Locate the cell with the specified text and output its (X, Y) center coordinate. 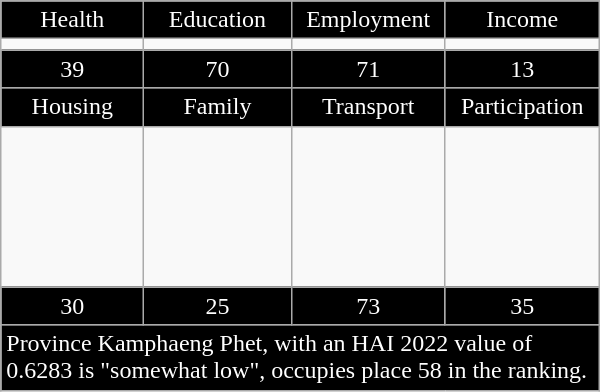
25 (218, 306)
71 (368, 69)
70 (218, 69)
13 (522, 69)
Income (522, 20)
Employment (368, 20)
73 (368, 306)
Participation (522, 107)
Transport (368, 107)
30 (72, 306)
39 (72, 69)
Housing (72, 107)
Family (218, 107)
Health (72, 20)
Province Kamphaeng Phet, with an HAI 2022 value of 0.6283 is "somewhat low", occupies place 58 in the ranking. (300, 358)
35 (522, 306)
Education (218, 20)
